From the cell containing the given text, extract its center point as (X, Y) coordinate. 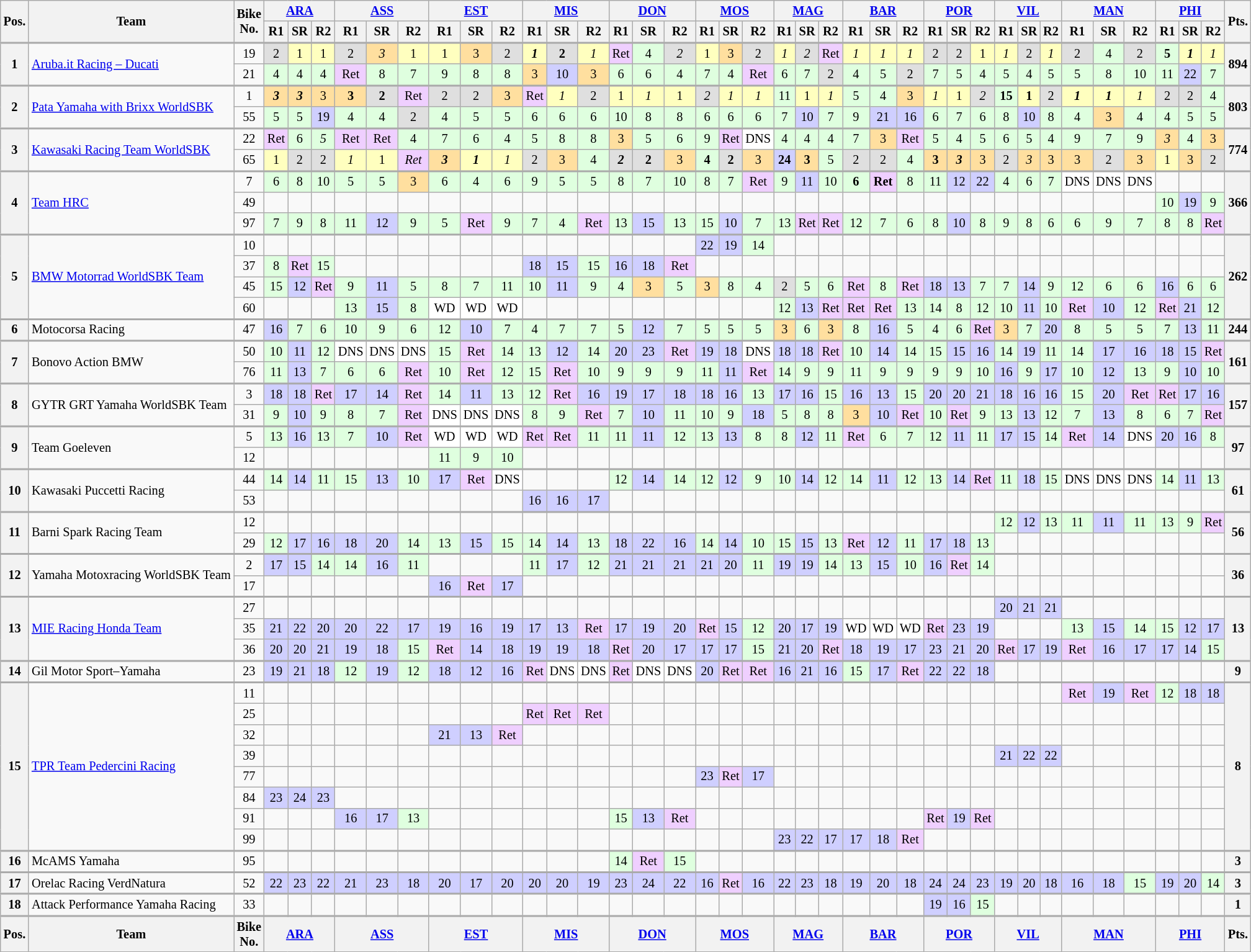
157 (1238, 405)
Aruba.it Racing – Ducati (132, 63)
TPR Team Pedercini Racing (132, 766)
MIE Racing Honda Team (132, 628)
65 (249, 159)
32 (249, 735)
894 (1238, 63)
Kawasaki Puccetti Racing (132, 490)
366 (1238, 202)
37 (249, 266)
244 (1238, 329)
Kawasaki Racing Team WorldSBK (132, 149)
161 (1238, 362)
55 (249, 117)
52 (249, 882)
Team HRC (132, 202)
56 (1238, 532)
47 (249, 329)
Team Goeleven (132, 447)
61 (1238, 490)
44 (249, 479)
McAMS Yamaha (132, 861)
50 (249, 351)
GYTR GRT Yamaha WorldSBK Team (132, 405)
27 (249, 607)
91 (249, 819)
803 (1238, 107)
Yamaha Motoxracing WorldSBK Team (132, 576)
60 (249, 308)
45 (249, 287)
53 (249, 500)
33 (249, 905)
29 (249, 543)
Barni Spark Racing Team (132, 532)
99 (249, 839)
39 (249, 756)
Orelac Racing VerdNatura (132, 882)
49 (249, 202)
Bonovo Action BMW (132, 362)
774 (1238, 149)
77 (249, 776)
BMW Motorrad WorldSBK Team (132, 276)
76 (249, 372)
31 (249, 415)
262 (1238, 276)
25 (249, 714)
Motocorsa Racing (132, 329)
Attack Performance Yamaha Racing (132, 905)
84 (249, 797)
Gil Motor Sport–Yamaha (132, 671)
35 (249, 629)
95 (249, 861)
Pata Yamaha with Brixx WorldSBK (132, 107)
